Search for the cell housing the specified text and yield its [X, Y] center coordinate. 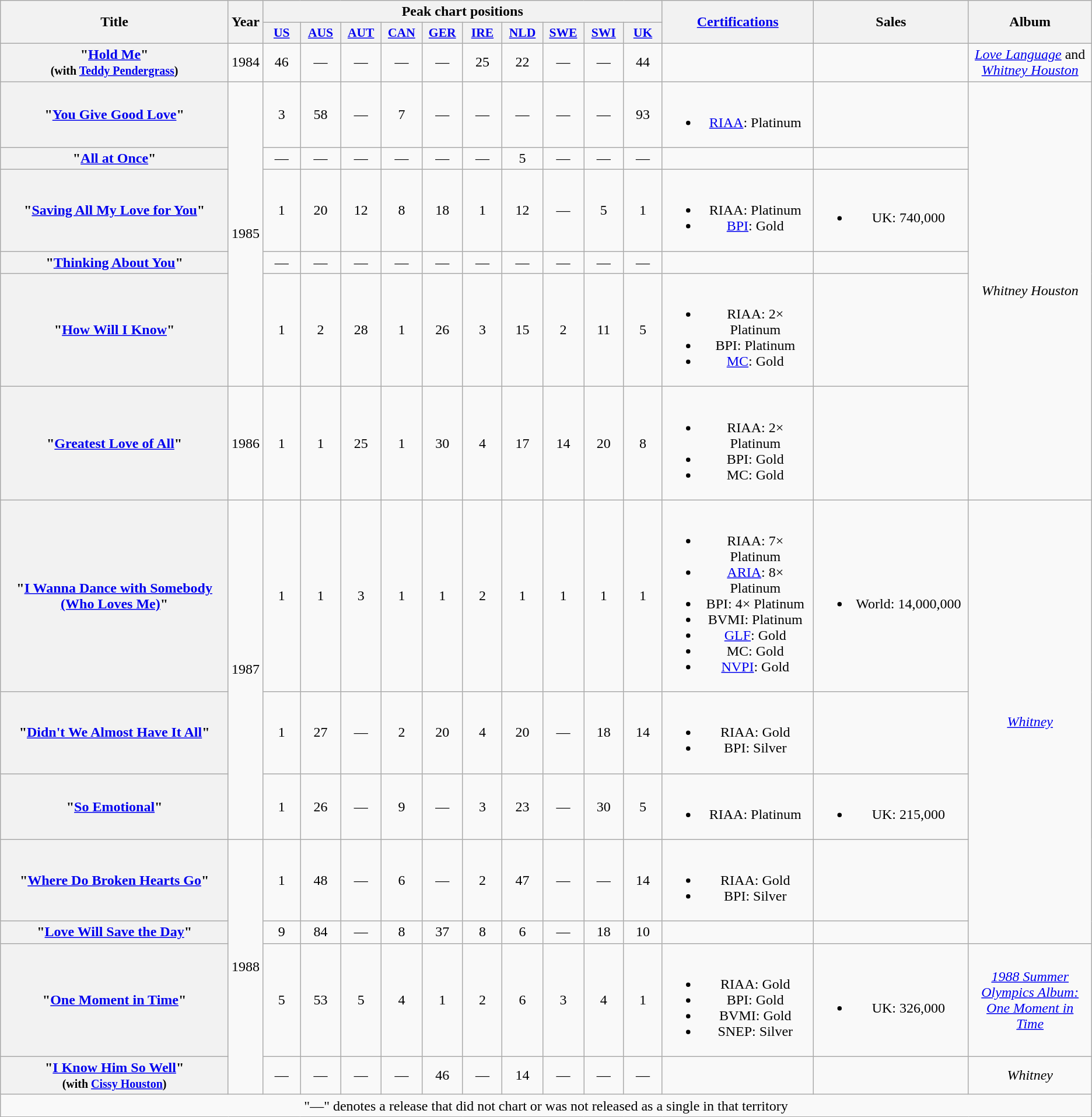
1985 [245, 234]
US [282, 33]
SWI [603, 33]
UK [643, 33]
84 [321, 932]
SWE [563, 33]
47 [523, 880]
"You Give Good Love" [114, 114]
"I Wanna Dance with Somebody (Who Loves Me)" [114, 596]
UK: 740,000 [891, 211]
World: 14,000,000 [891, 596]
Whitney Houston [1030, 290]
28 [361, 330]
RIAA: GoldBPI: GoldBVMI: GoldSNEP: Silver [738, 1000]
44 [643, 62]
1986 [245, 443]
"One Moment in Time" [114, 1000]
7 [401, 114]
NLD [523, 33]
15 [523, 330]
93 [643, 114]
UK: 326,000 [891, 1000]
37 [442, 932]
1984 [245, 62]
IRE [482, 33]
22 [523, 62]
"Didn't We Almost Have It All" [114, 733]
"I Know Him So Well"(with Cissy Houston) [114, 1076]
RIAA: 2× PlatinumBPI: GoldMC: Gold [738, 443]
AUS [321, 33]
27 [321, 733]
10 [643, 932]
RIAA: 2× PlatinumBPI: PlatinumMC: Gold [738, 330]
UK: 215,000 [891, 806]
"How Will I Know" [114, 330]
"So Emotional" [114, 806]
"Love Will Save the Day" [114, 932]
"Where Do Broken Hearts Go" [114, 880]
1988 Summer Olympics Album: One Moment in Time [1030, 1000]
Certifications [738, 22]
"Hold Me" (with Teddy Pendergrass) [114, 62]
Title [114, 22]
48 [321, 880]
58 [321, 114]
1987 [245, 670]
"Saving All My Love for You" [114, 211]
"—" denotes a release that did not chart or was not released as a single in that territory [546, 1105]
53 [321, 1000]
GER [442, 33]
23 [523, 806]
Album [1030, 22]
17 [523, 443]
"Greatest Love of All" [114, 443]
Love Language and Whitney Houston [1030, 62]
"Thinking About You" [114, 262]
Year [245, 22]
AUT [361, 33]
RIAA: PlatinumBPI: Gold [738, 211]
1988 [245, 967]
CAN [401, 33]
11 [603, 330]
Peak chart positions [463, 12]
RIAA: 7× PlatinumARIA: 8× PlatinumBPI: 4× PlatinumBVMI: PlatinumGLF: GoldMC: GoldNVPI: Gold [738, 596]
Sales [891, 22]
"All at Once" [114, 159]
